Pinpoint the cell where the given text exists, returning its [x, y] midpoint coordinate. 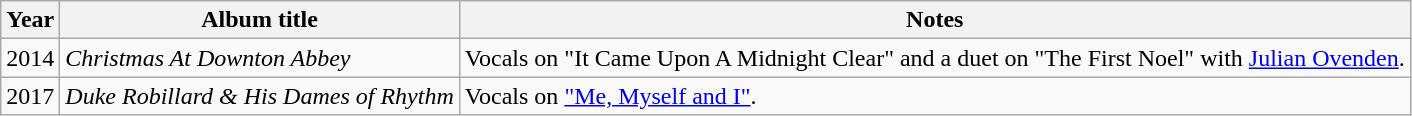
Year [30, 20]
Notes [934, 20]
Album title [260, 20]
Vocals on "Me, Myself and I". [934, 96]
2017 [30, 96]
Duke Robillard & His Dames of Rhythm [260, 96]
Christmas At Downton Abbey [260, 58]
2014 [30, 58]
Vocals on "It Came Upon A Midnight Clear" and a duet on "The First Noel" with Julian Ovenden. [934, 58]
